Provide the [X, Y] coordinate of the cell's center where the given text is located.  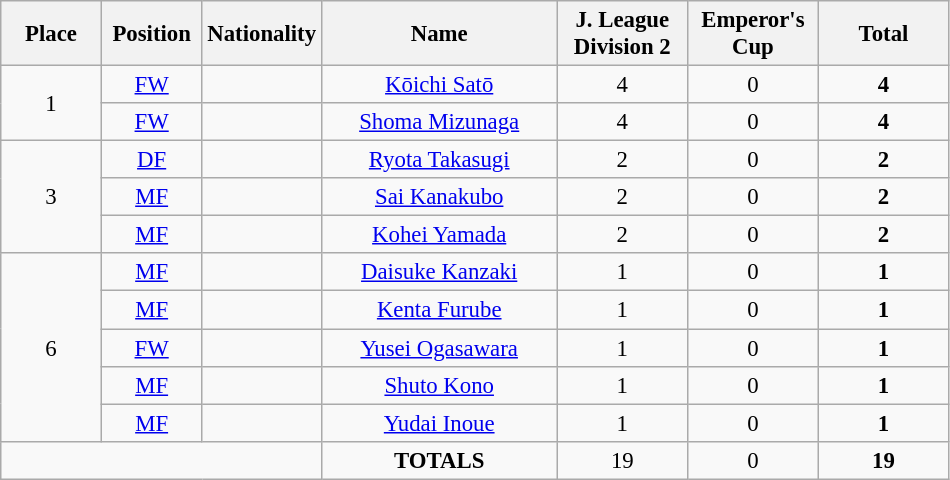
Kohei Yamada [439, 235]
Emperor's Cup [754, 34]
Position [152, 34]
Name [439, 34]
Kenta Furube [439, 310]
TOTALS [439, 460]
Shuto Kono [439, 385]
Nationality [262, 34]
Ryota Takasugi [439, 160]
Kōichi Satō [439, 85]
Yudai Inoue [439, 423]
J. League Division 2 [622, 34]
Shoma Mizunaga [439, 122]
Total [884, 34]
3 [52, 198]
6 [52, 348]
Place [52, 34]
Sai Kanakubo [439, 197]
DF [152, 160]
Daisuke Kanzaki [439, 273]
Yusei Ogasawara [439, 348]
